Return the [X, Y] coordinate for the center point of the cell that contains the specified text.  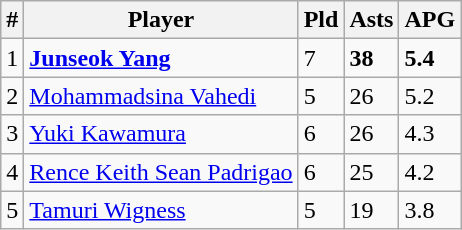
4 [12, 172]
Pld [321, 20]
1 [12, 58]
4.3 [430, 134]
APG [430, 20]
19 [372, 210]
25 [372, 172]
Mohammadsina Vahedi [161, 96]
3.8 [430, 210]
Asts [372, 20]
Rence Keith Sean Padrigao [161, 172]
5.2 [430, 96]
7 [321, 58]
# [12, 20]
Junseok Yang [161, 58]
38 [372, 58]
5.4 [430, 58]
2 [12, 96]
Tamuri Wigness [161, 210]
Yuki Kawamura [161, 134]
4.2 [430, 172]
Player [161, 20]
3 [12, 134]
